Identify which cell holds the provided text, then report its [X, Y] central coordinate. 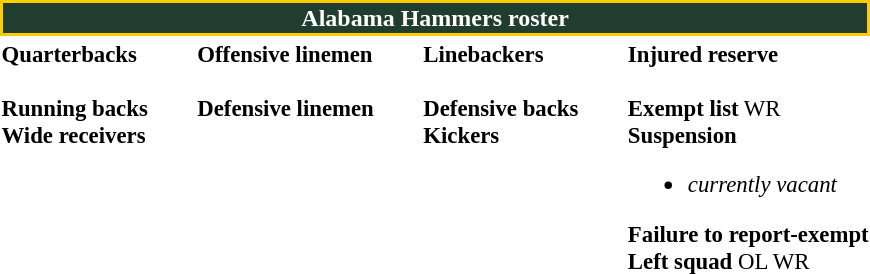
Alabama Hammers roster [435, 18]
